Return the (X, Y) coordinate for the center point of the cell that contains the specified text.  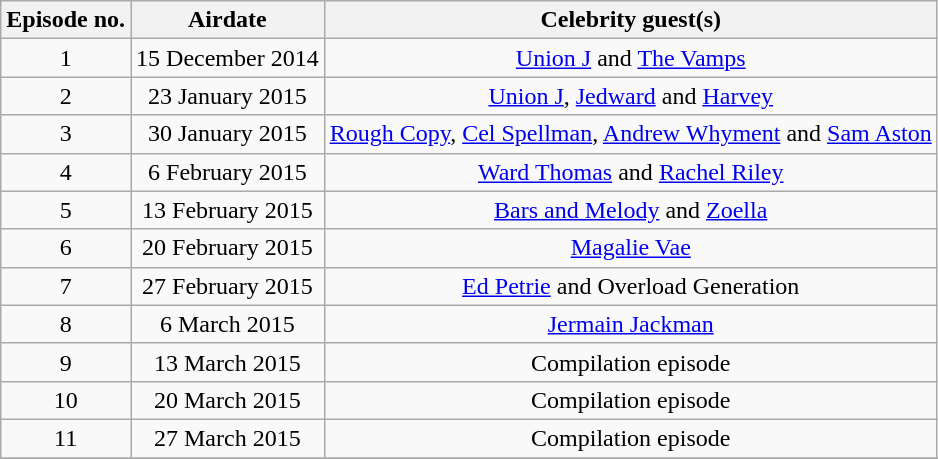
Ed Petrie and Overload Generation (630, 286)
6 (66, 248)
Rough Copy, Cel Spellman, Andrew Whyment and Sam Aston (630, 134)
30 January 2015 (228, 134)
Airdate (228, 20)
10 (66, 400)
Union J and The Vamps (630, 58)
Union J, Jedward and Harvey (630, 96)
7 (66, 286)
27 February 2015 (228, 286)
Bars and Melody and Zoella (630, 210)
23 January 2015 (228, 96)
13 February 2015 (228, 210)
6 March 2015 (228, 324)
Jermain Jackman (630, 324)
5 (66, 210)
Celebrity guest(s) (630, 20)
13 March 2015 (228, 362)
3 (66, 134)
15 December 2014 (228, 58)
1 (66, 58)
20 March 2015 (228, 400)
4 (66, 172)
Magalie Vae (630, 248)
Ward Thomas and Rachel Riley (630, 172)
9 (66, 362)
27 March 2015 (228, 438)
6 February 2015 (228, 172)
Episode no. (66, 20)
20 February 2015 (228, 248)
8 (66, 324)
2 (66, 96)
11 (66, 438)
